Determine the (X, Y) coordinate at the center of the cell enclosing the given text.  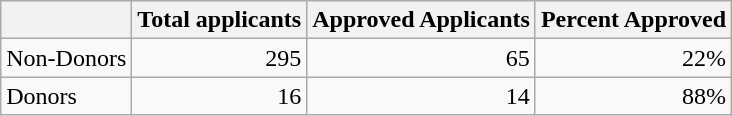
Donors (66, 96)
Non-Donors (66, 58)
65 (422, 58)
14 (422, 96)
16 (220, 96)
Approved Applicants (422, 20)
295 (220, 58)
Total applicants (220, 20)
88% (633, 96)
Percent Approved (633, 20)
22% (633, 58)
